Provide the [x, y] coordinate of the cell's center where the given text is located.  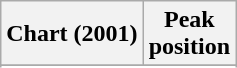
Peakposition [189, 34]
Chart (2001) [72, 34]
